Detect which cell encompasses the target text, then output its [x, y] center coordinate. 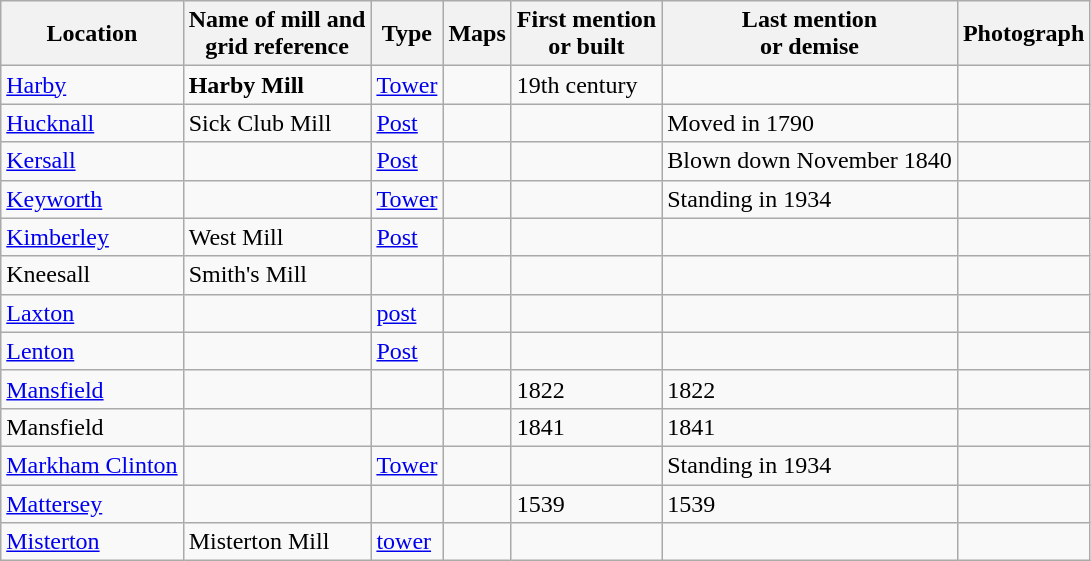
Keyworth [92, 199]
Hucknall [92, 123]
Harby [92, 85]
Name of mill andgrid reference [277, 34]
West Mill [277, 237]
Kimberley [92, 237]
First mentionor built [586, 34]
Photograph [1023, 34]
Maps [477, 34]
Smith's Mill [277, 275]
Lenton [92, 351]
Kneesall [92, 275]
Misterton Mill [277, 542]
Blown down November 1840 [810, 161]
Misterton [92, 542]
tower [407, 542]
19th century [586, 85]
Sick Club Mill [277, 123]
Kersall [92, 161]
Last mention or demise [810, 34]
Type [407, 34]
Mattersey [92, 503]
Harby Mill [277, 85]
Laxton [92, 313]
Location [92, 34]
Moved in 1790 [810, 123]
Markham Clinton [92, 465]
post [407, 313]
